Locate the cell with the specified text and output its (X, Y) center coordinate. 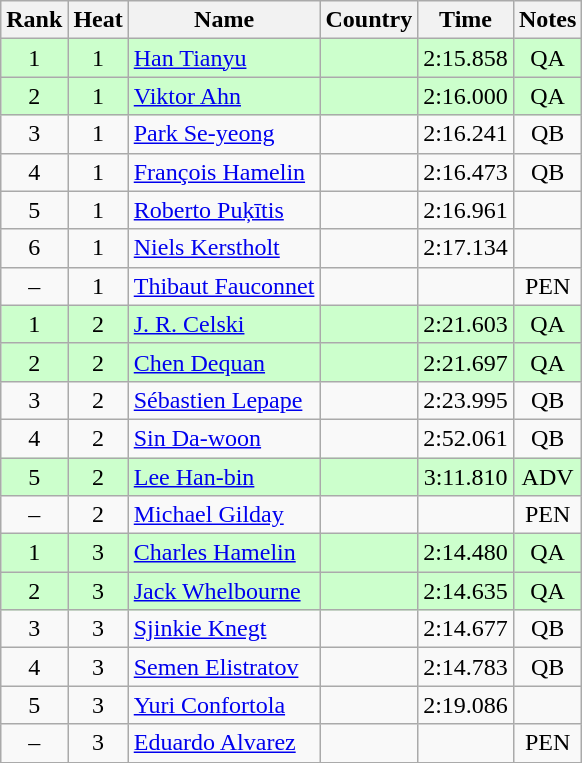
Chen Dequan (224, 362)
Charles Hamelin (224, 553)
3:11.810 (466, 477)
Semen Elistratov (224, 667)
Notes (547, 20)
2:14.480 (466, 553)
2:16.961 (466, 210)
2:16.473 (466, 172)
Han Tianyu (224, 58)
2:19.086 (466, 705)
2:16.241 (466, 134)
ADV (547, 477)
2:14.635 (466, 591)
2:14.783 (466, 667)
Rank (34, 20)
J. R. Celski (224, 324)
Thibaut Fauconnet (224, 286)
2:15.858 (466, 58)
Yuri Confortola (224, 705)
2:14.677 (466, 629)
Eduardo Alvarez (224, 743)
Roberto Puķītis (224, 210)
2:52.061 (466, 438)
Lee Han-bin (224, 477)
Sébastien Lepape (224, 400)
Heat (98, 20)
Michael Gilday (224, 515)
Park Se-yeong (224, 134)
Sjinkie Knegt (224, 629)
Name (224, 20)
2:17.134 (466, 248)
Viktor Ahn (224, 96)
François Hamelin (224, 172)
2:21.697 (466, 362)
2:21.603 (466, 324)
Niels Kerstholt (224, 248)
Time (466, 20)
Sin Da-woon (224, 438)
Jack Whelbourne (224, 591)
2:16.000 (466, 96)
2:23.995 (466, 400)
6 (34, 248)
Country (369, 20)
